Extract the (X, Y) coordinate from the center of the cell holding the provided text.  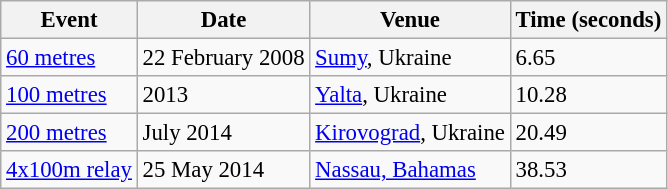
Yalta, Ukraine (410, 95)
Venue (410, 20)
Date (224, 20)
20.49 (588, 133)
6.65 (588, 58)
60 metres (69, 58)
Time (seconds) (588, 20)
Sumy, Ukraine (410, 58)
25 May 2014 (224, 170)
2013 (224, 95)
July 2014 (224, 133)
Event (69, 20)
38.53 (588, 170)
4x100m relay (69, 170)
200 metres (69, 133)
Nassau, Bahamas (410, 170)
10.28 (588, 95)
Kirovograd, Ukraine (410, 133)
22 February 2008 (224, 58)
100 metres (69, 95)
